Scan for the cell matching the given text and deliver its (x, y) coordinate at center. 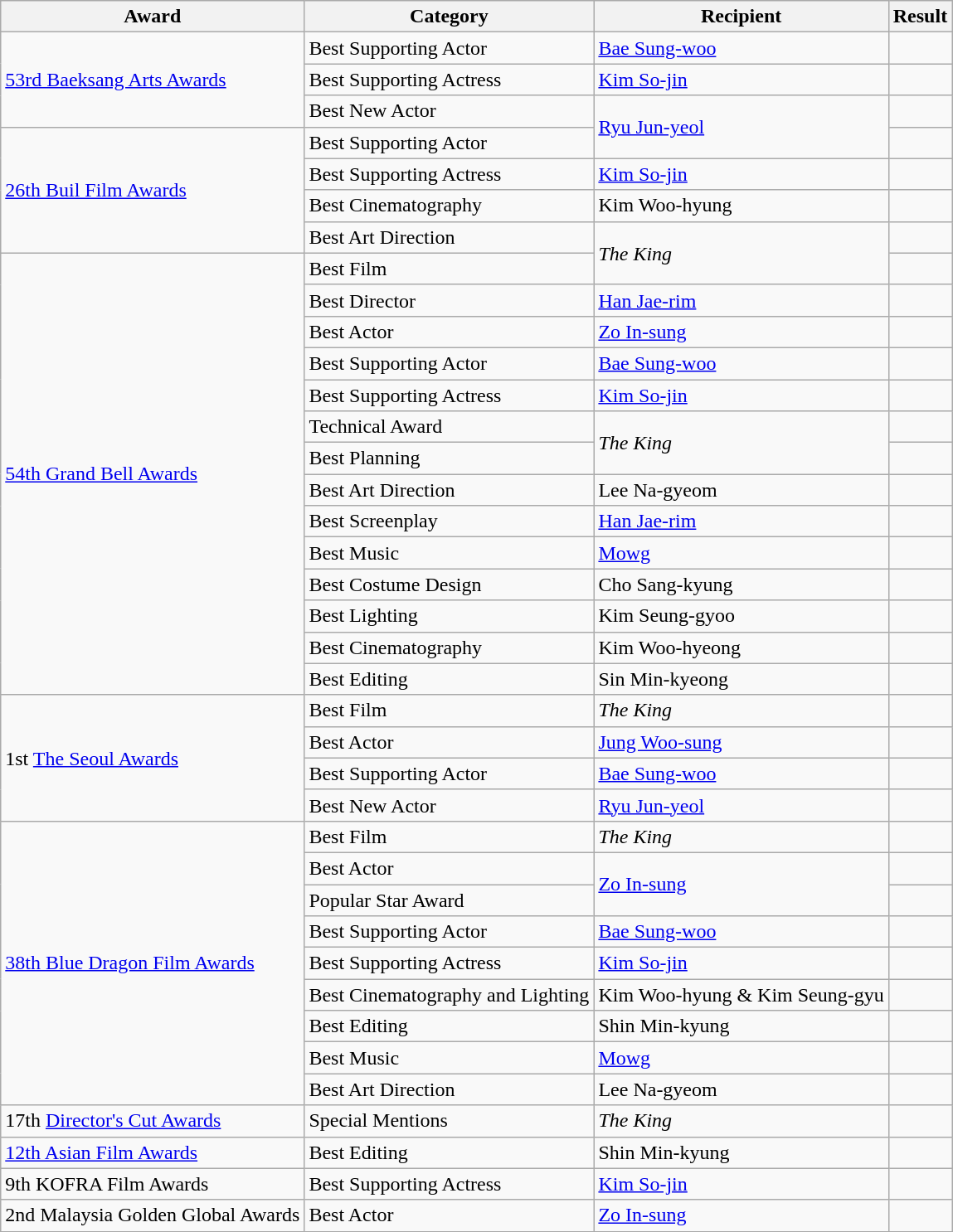
Kim Seung-gyoo (741, 616)
Kim Woo-hyeong (741, 648)
1st The Seoul Awards (153, 758)
Award (153, 17)
9th KOFRA Film Awards (153, 1184)
54th Grand Bell Awards (153, 474)
Category (450, 17)
Best Costume Design (450, 584)
Sin Min-kyeong (741, 679)
Special Mentions (450, 1121)
Cho Sang-kyung (741, 584)
17th Director's Cut Awards (153, 1121)
2nd Malaysia Golden Global Awards (153, 1215)
12th Asian Film Awards (153, 1152)
Technical Award (450, 427)
Popular Star Award (450, 900)
Best Cinematography and Lighting (450, 995)
Best Planning (450, 458)
Kim Woo-hyung & Kim Seung-gyu (741, 995)
38th Blue Dragon Film Awards (153, 963)
Result (920, 17)
Recipient (741, 17)
Best Lighting (450, 616)
53rd Baeksang Arts Awards (153, 80)
Best Director (450, 300)
Best Screenplay (450, 521)
26th Buil Film Awards (153, 190)
Jung Woo-sung (741, 742)
Kim Woo-hyung (741, 206)
